Pinpoint the cell where the given text exists, returning its [X, Y] midpoint coordinate. 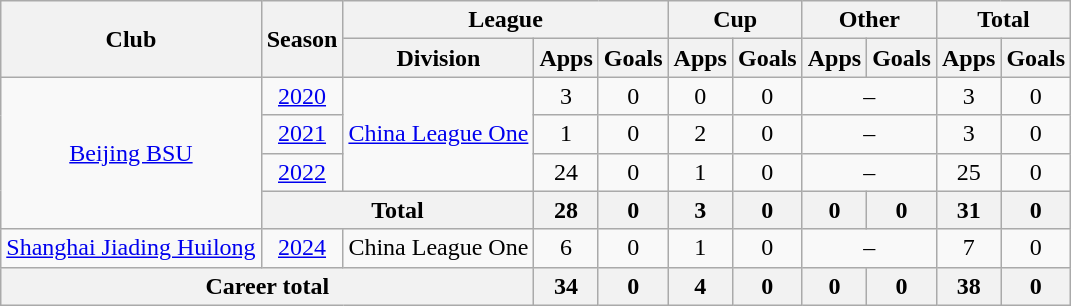
2024 [302, 248]
7 [968, 248]
2022 [302, 172]
24 [566, 172]
Shanghai Jiading Huilong [131, 248]
Division [438, 58]
Season [302, 39]
Club [131, 39]
2021 [302, 134]
34 [566, 286]
2020 [302, 96]
Other [869, 20]
Beijing BSU [131, 153]
31 [968, 210]
Cup [735, 20]
25 [968, 172]
4 [700, 286]
28 [566, 210]
38 [968, 286]
6 [566, 248]
2 [700, 134]
League [506, 20]
Career total [268, 286]
